Output the [X, Y] coordinate of the center of the cell containing the given text.  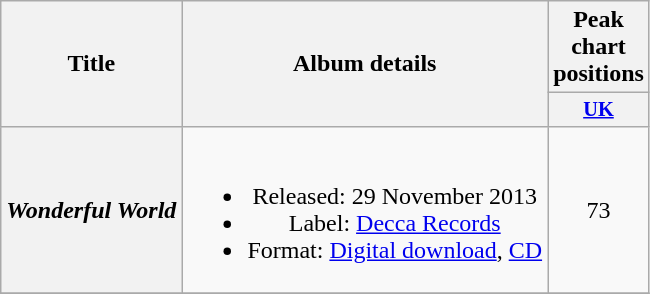
Wonderful World [92, 210]
Released: 29 November 2013Label: Decca RecordsFormat: Digital download, CD [365, 210]
Peak chart positions [599, 47]
Title [92, 64]
73 [599, 210]
UK [599, 110]
Album details [365, 64]
